Pinpoint the cell where the given text exists, returning its [X, Y] midpoint coordinate. 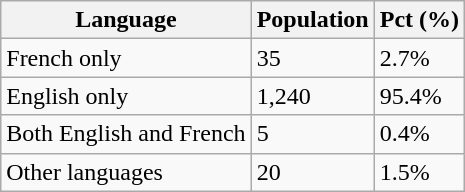
Population [312, 20]
35 [312, 58]
5 [312, 134]
Other languages [126, 172]
0.4% [419, 134]
Pct (%) [419, 20]
2.7% [419, 58]
Language [126, 20]
1,240 [312, 96]
20 [312, 172]
English only [126, 96]
French only [126, 58]
1.5% [419, 172]
Both English and French [126, 134]
95.4% [419, 96]
